Find where the given text appears and provide that cell's center as [x, y] coordinate. 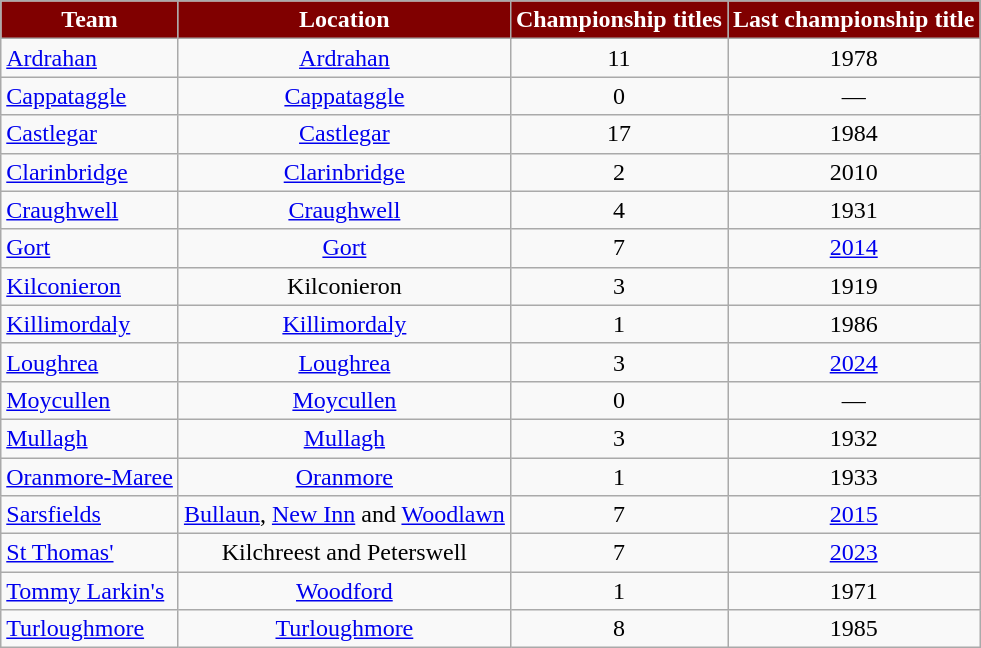
2015 [854, 515]
1984 [854, 134]
8 [618, 629]
1933 [854, 477]
Team [90, 20]
Last championship title [854, 20]
Championship titles [618, 20]
1985 [854, 629]
1932 [854, 438]
2023 [854, 553]
1986 [854, 324]
2 [618, 172]
Oranmore-Maree [90, 477]
1919 [854, 286]
1971 [854, 591]
11 [618, 58]
2014 [854, 248]
Bullaun, New Inn and Woodlawn [344, 515]
St Thomas' [90, 553]
Tommy Larkin's [90, 591]
Kilchreest and Peterswell [344, 553]
Woodford [344, 591]
1931 [854, 210]
1978 [854, 58]
Sarsfields [90, 515]
Location [344, 20]
2010 [854, 172]
2024 [854, 362]
4 [618, 210]
17 [618, 134]
Oranmore [344, 477]
